Scan for the cell matching the given text and deliver its (x, y) coordinate at center. 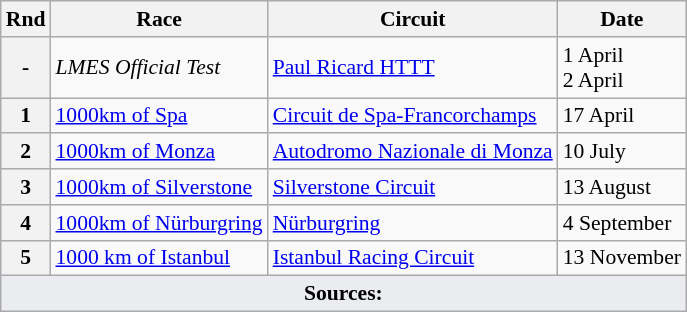
4 September (622, 223)
- (26, 68)
Istanbul Racing Circuit (413, 258)
5 (26, 258)
2 (26, 152)
Circuit (413, 19)
LMES Official Test (158, 68)
4 (26, 223)
1 (26, 116)
10 July (622, 152)
Autodromo Nazionale di Monza (413, 152)
1000km of Monza (158, 152)
1000km of Nürburgring (158, 223)
Nürburgring (413, 223)
13 August (622, 187)
17 April (622, 116)
1000km of Spa (158, 116)
Date (622, 19)
Circuit de Spa-Francorchamps (413, 116)
Rnd (26, 19)
Sources: (344, 294)
Silverstone Circuit (413, 187)
Paul Ricard HTTT (413, 68)
3 (26, 187)
13 November (622, 258)
Race (158, 19)
1000 km of Istanbul (158, 258)
1000km of Silverstone (158, 187)
1 April2 April (622, 68)
